Output the [X, Y] coordinate of the center of the cell containing the given text.  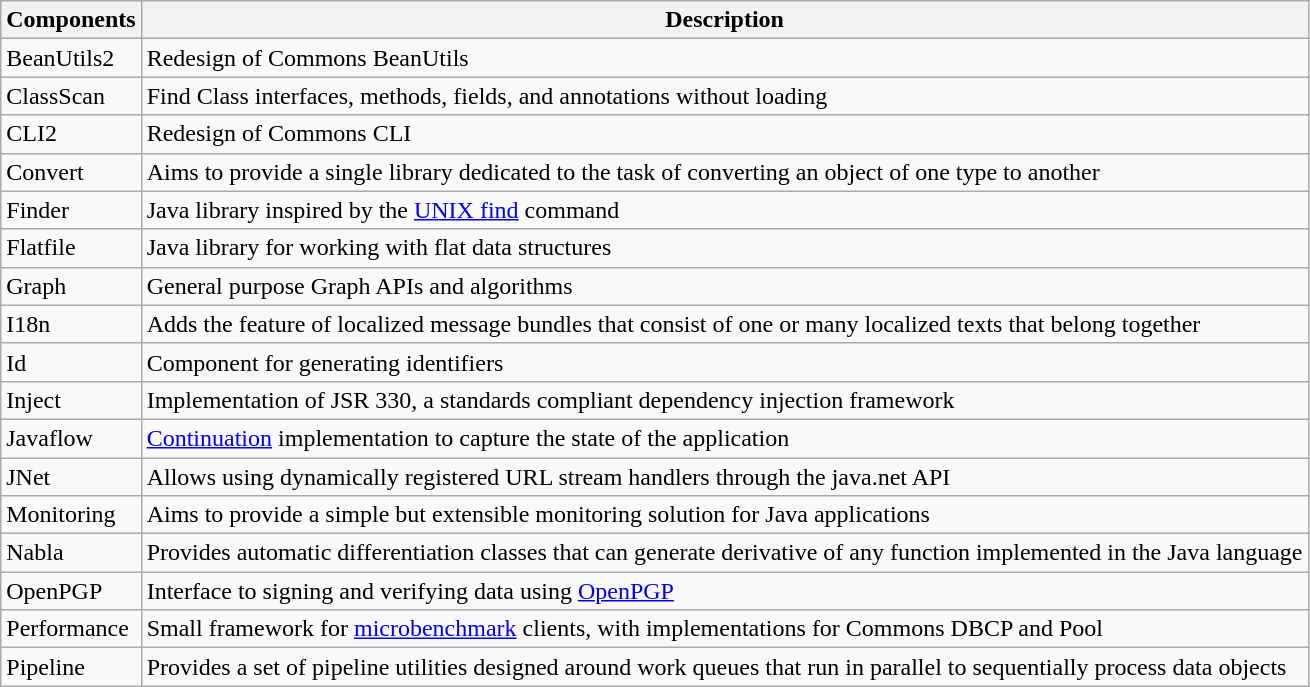
Implementation of JSR 330, a standards compliant dependency injection framework [724, 400]
Monitoring [71, 515]
Flatfile [71, 248]
Description [724, 20]
Small framework for microbenchmark clients, with implementations for Commons DBCP and Pool [724, 629]
ClassScan [71, 96]
Nabla [71, 553]
General purpose Graph APIs and algorithms [724, 286]
Finder [71, 210]
Performance [71, 629]
Convert [71, 172]
BeanUtils2 [71, 58]
Continuation implementation to capture the state of the application [724, 438]
Redesign of Commons CLI [724, 134]
Find Class interfaces, methods, fields, and annotations without loading [724, 96]
Provides automatic differentiation classes that can generate derivative of any function implemented in the Java language [724, 553]
OpenPGP [71, 591]
CLI2 [71, 134]
Allows using dynamically registered URL stream handlers through the java.net API [724, 477]
Aims to provide a single library dedicated to the task of converting an object of one type to another [724, 172]
Pipeline [71, 667]
Adds the feature of localized message bundles that consist of one or many localized texts that belong together [724, 324]
Components [71, 20]
Aims to provide a simple but extensible monitoring solution for Java applications [724, 515]
Component for generating identifiers [724, 362]
Redesign of Commons BeanUtils [724, 58]
Interface to signing and verifying data using OpenPGP [724, 591]
JNet [71, 477]
Java library inspired by the UNIX find command [724, 210]
Inject [71, 400]
Graph [71, 286]
Provides a set of pipeline utilities designed around work queues that run in parallel to sequentially process data objects [724, 667]
I18n [71, 324]
Java library for working with flat data structures [724, 248]
Id [71, 362]
Javaflow [71, 438]
